Detect which cell encompasses the target text, then output its (x, y) center coordinate. 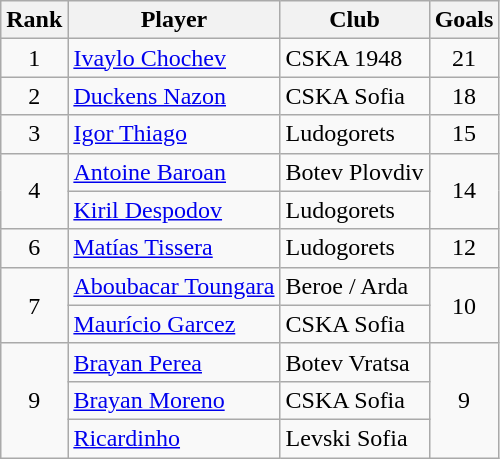
Duckens Nazon (174, 96)
4 (34, 191)
Player (174, 20)
Brayan Moreno (174, 400)
1 (34, 58)
Botev Plovdiv (354, 172)
Rank (34, 20)
Antoine Baroan (174, 172)
Matías Tissera (174, 248)
Goals (464, 20)
Aboubacar Toungara (174, 286)
Ricardinho (174, 438)
CSKA 1948 (354, 58)
Igor Thiago (174, 134)
2 (34, 96)
21 (464, 58)
Beroe / Arda (354, 286)
Brayan Perea (174, 362)
Kiril Despodov (174, 210)
3 (34, 134)
12 (464, 248)
Botev Vratsa (354, 362)
7 (34, 305)
Ivaylo Chochev (174, 58)
18 (464, 96)
6 (34, 248)
Levski Sofia (354, 438)
Maurício Garcez (174, 324)
Club (354, 20)
14 (464, 191)
15 (464, 134)
10 (464, 305)
